Return the [X, Y] coordinate for the center point of the cell that contains the specified text.  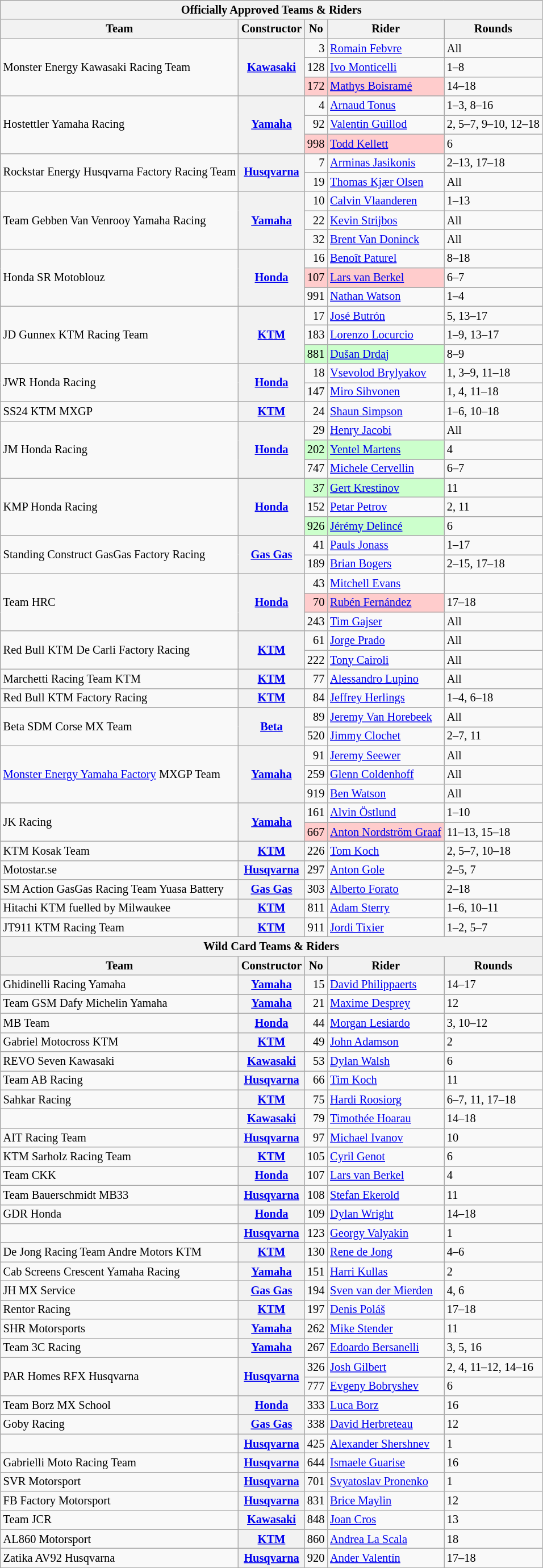
Jeremy Van Horebeek [386, 717]
KMP Honda Racing [119, 507]
Team CKK [119, 1176]
1–4, 6–18 [493, 698]
Jérémy Delincé [386, 526]
Dylan Wright [386, 1214]
811 [316, 908]
Anton Nordström Graaf [386, 832]
226 [316, 851]
53 [316, 1061]
19 [316, 182]
66 [316, 1080]
PAR Homes RFX Husqvarna [119, 1377]
Hostettler Yamaha Racing [119, 125]
32 [316, 239]
Mike Stender [386, 1329]
Cyril Genot [386, 1157]
89 [316, 717]
Goby Racing [119, 1424]
Jorge Prado [386, 641]
831 [316, 1501]
2, 5–7, 10–18 [493, 851]
Edoardo Bersanelli [386, 1348]
194 [316, 1290]
Andrea La Scala [386, 1539]
Brent Van Doninck [386, 239]
Ghidinelli Racing Yamaha [119, 985]
Team JCR [119, 1520]
43 [316, 583]
123 [316, 1233]
Shaun Simpson [386, 411]
Jeffrey Herlings [386, 698]
David Philippaerts [386, 985]
920 [316, 1558]
SHR Motorsports [119, 1329]
262 [316, 1329]
202 [316, 449]
Dylan Walsh [386, 1061]
2, 4, 11–12, 14–16 [493, 1367]
49 [316, 1042]
44 [316, 1023]
JH MX Service [119, 1290]
1, 3–9, 11–18 [493, 373]
REVO Seven Kawasaki [119, 1061]
667 [316, 832]
222 [316, 660]
Josh Gilbert [386, 1367]
Hitachi KTM fuelled by Milwaukee [119, 908]
David Herbreteau [386, 1424]
860 [316, 1539]
Team GSM Dafy Michelin Yamaha [119, 1003]
1–3, 8–16 [493, 106]
Georgy Valyakin [386, 1233]
Maxime Desprey [386, 1003]
29 [316, 430]
Alvin Östlund [386, 813]
3, 10–12 [493, 1023]
13 [493, 1520]
172 [316, 86]
Standing Construct GasGas Factory Racing [119, 554]
297 [316, 870]
911 [316, 927]
Brian Bogers [386, 564]
Officially Approved Teams & Riders [271, 10]
4, 6 [493, 1290]
17 [316, 316]
2–13, 17–18 [493, 163]
425 [316, 1444]
Arnaud Tonus [386, 106]
14–17 [493, 985]
243 [316, 621]
Zatika AV92 Husqvarna [119, 1558]
Tim Gajser [386, 621]
77 [316, 679]
267 [316, 1348]
2–7, 11 [493, 736]
Team HRC [119, 602]
Gabrielli Moto Racing Team [119, 1462]
JM Honda Racing [119, 450]
108 [316, 1195]
Pauls Jonass [386, 545]
1–8 [493, 67]
Rentor Racing [119, 1310]
1, 4, 11–18 [493, 392]
Tom Koch [386, 851]
Monster Energy Yamaha Factory MXGP Team [119, 775]
21 [316, 1003]
Ben Watson [386, 793]
JK Racing [119, 822]
Kevin Strijbos [386, 220]
Team 3C Racing [119, 1348]
991 [316, 296]
Evgeny Bobryshev [386, 1386]
919 [316, 793]
326 [316, 1367]
2–15, 17–18 [493, 564]
881 [316, 354]
Benoît Paturel [386, 258]
41 [316, 545]
151 [316, 1272]
4–6 [493, 1252]
Alberto Forato [386, 889]
5, 13–17 [493, 316]
Ivo Monticelli [386, 67]
152 [316, 507]
Team Borz MX School [119, 1405]
KTM Sarholz Racing Team [119, 1157]
Wild Card Teams & Riders [271, 947]
Sahkar Racing [119, 1099]
Team Gebben Van Venrooy Yamaha Racing [119, 220]
183 [316, 334]
Ander Valentín [386, 1558]
147 [316, 392]
189 [316, 564]
SM Action GasGas Racing Team Yuasa Battery [119, 889]
John Adamson [386, 1042]
Arminas Jasikonis [386, 163]
1–9, 13–17 [493, 334]
JD Gunnex KTM Racing Team [119, 335]
Anton Gole [386, 870]
Petar Petrov [386, 507]
1–4 [493, 296]
644 [316, 1462]
105 [316, 1157]
Henry Jacobi [386, 430]
Dušan Drdaj [386, 354]
701 [316, 1482]
Marchetti Racing Team KTM [119, 679]
Mathys Boisramé [386, 86]
2, 11 [493, 507]
Joan Cros [386, 1520]
Adam Sterry [386, 908]
Tim Koch [386, 1080]
Michele Cervellin [386, 469]
Rubén Fernández [386, 603]
Morgan Lesiardo [386, 1023]
3, 5, 16 [493, 1348]
AL860 Motorsport [119, 1539]
Cab Screens Crescent Yamaha Racing [119, 1272]
Motostar.se [119, 870]
Rene de Jong [386, 1252]
128 [316, 67]
FB Factory Motorsport [119, 1501]
161 [316, 813]
1–6, 10–18 [493, 411]
Harri Kullas [386, 1272]
Gabriel Motocross KTM [119, 1042]
7 [316, 163]
Denis Poláš [386, 1310]
Alessandro Lupino [386, 679]
1–13 [493, 201]
130 [316, 1252]
Vsevolod Brylyakov [386, 373]
Hardi Roosiorg [386, 1099]
Jimmy Clochet [386, 736]
37 [316, 488]
Michael Ivanov [386, 1138]
Lorenzo Locurcio [386, 334]
333 [316, 1405]
11–13, 15–18 [493, 832]
Mitchell Evans [386, 583]
SS24 KTM MXGP [119, 411]
JWR Honda Racing [119, 383]
De Jong Racing Team Andre Motors KTM [119, 1252]
91 [316, 755]
259 [316, 775]
Todd Kellett [386, 144]
Honda SR Motoblouz [119, 277]
777 [316, 1386]
SVR Motorsport [119, 1482]
3 [316, 48]
Thomas Kjær Olsen [386, 182]
8–9 [493, 354]
22 [316, 220]
70 [316, 603]
Beta SDM Corse MX Team [119, 727]
1–2, 5–7 [493, 927]
Gert Krestinov [386, 488]
Svyatoslav Pronenko [386, 1482]
Miro Sihvonen [386, 392]
197 [316, 1310]
2–18 [493, 889]
Sven van der Mierden [386, 1290]
79 [316, 1118]
KTM Kosak Team [119, 851]
Red Bull KTM De Carli Factory Racing [119, 650]
109 [316, 1214]
Tony Cairoli [386, 660]
Team AB Racing [119, 1080]
Ismaele Guarise [386, 1462]
998 [316, 144]
15 [316, 985]
338 [316, 1424]
Valentin Guillod [386, 124]
24 [316, 411]
AIT Racing Team [119, 1138]
2, 5–7, 9–10, 12–18 [493, 124]
Romain Febvre [386, 48]
6–7, 11, 17–18 [493, 1099]
Brice Maylin [386, 1501]
Red Bull KTM Factory Racing [119, 698]
Stefan Ekerold [386, 1195]
Yentel Martens [386, 449]
Monster Energy Kawasaki Racing Team [119, 67]
1–10 [493, 813]
Rockstar Energy Husqvarna Factory Racing Team [119, 173]
520 [316, 736]
303 [316, 889]
JT911 KTM Racing Team [119, 927]
747 [316, 469]
92 [316, 124]
1–17 [493, 545]
Luca Borz [386, 1405]
Glenn Coldenhoff [386, 775]
2–5, 7 [493, 870]
MB Team [119, 1023]
José Butrón [386, 316]
75 [316, 1099]
848 [316, 1520]
Beta [271, 727]
8–18 [493, 258]
Calvin Vlaanderen [386, 201]
926 [316, 526]
GDR Honda [119, 1214]
Nathan Watson [386, 296]
Timothée Hoarau [386, 1118]
Jordi Tixier [386, 927]
61 [316, 641]
Jeremy Seewer [386, 755]
1–6, 10–11 [493, 908]
Alexander Shershnev [386, 1444]
97 [316, 1138]
84 [316, 698]
Team Bauerschmidt MB33 [119, 1195]
